Provide the (X, Y) coordinate of the cell's center where the given text is located.  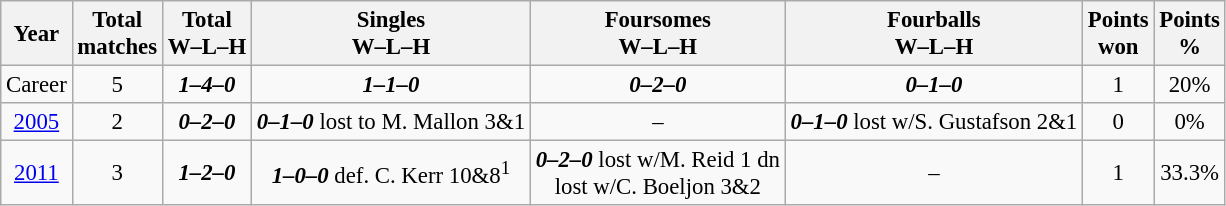
1–4–0 (206, 85)
Year (36, 34)
FourballsW–L–H (934, 34)
33.3% (1190, 174)
1–1–0 (390, 85)
1–0–0 def. C. Kerr 10&81 (390, 174)
3 (117, 174)
Totalmatches (117, 34)
0–2–0 lost w/M. Reid 1 dnlost w/C. Boeljon 3&2 (658, 174)
Career (36, 85)
5 (117, 85)
2011 (36, 174)
TotalW–L–H (206, 34)
Pointswon (1118, 34)
2005 (36, 122)
0–1–0 (934, 85)
Points% (1190, 34)
1–2–0 (206, 174)
0% (1190, 122)
0–1–0 lost to M. Mallon 3&1 (390, 122)
0 (1118, 122)
2 (117, 122)
FoursomesW–L–H (658, 34)
0–1–0 lost w/S. Gustafson 2&1 (934, 122)
SinglesW–L–H (390, 34)
20% (1190, 85)
